Find where the given text appears and provide that cell's center as (X, Y) coordinate. 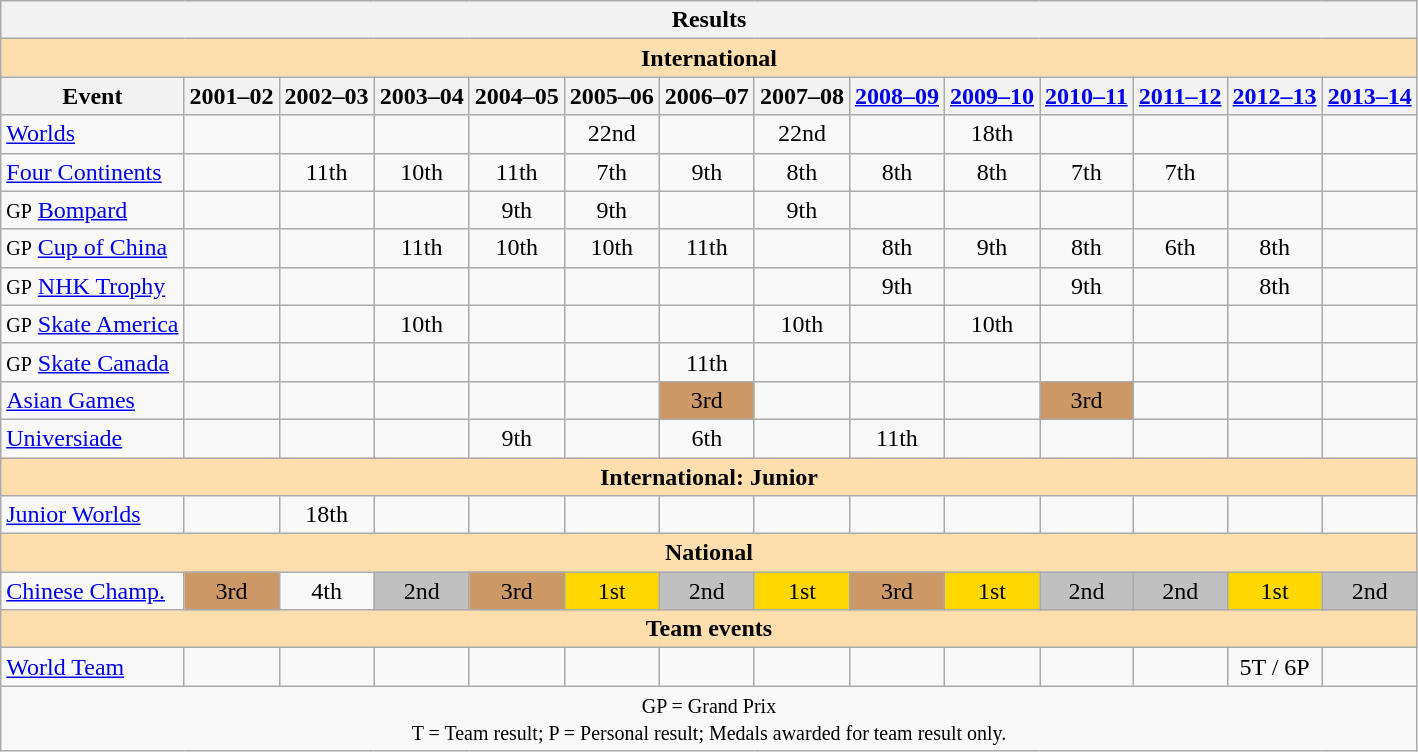
GP = Grand Prix T = Team result; P = Personal result; Medals awarded for team result only. (709, 718)
Results (709, 20)
2012–13 (1274, 96)
Universiade (92, 438)
GP Skate America (92, 324)
GP Cup of China (92, 248)
2007–08 (802, 96)
GP NHK Trophy (92, 286)
International: Junior (709, 477)
Team events (709, 629)
2011–12 (1180, 96)
Chinese Champ. (92, 591)
2001–02 (232, 96)
GP Bompard (92, 210)
2003–04 (422, 96)
Four Continents (92, 172)
4th (326, 591)
National (709, 553)
World Team (92, 667)
2004–05 (516, 96)
Event (92, 96)
2008–09 (896, 96)
2005–06 (612, 96)
Worlds (92, 134)
2006–07 (706, 96)
2002–03 (326, 96)
2010–11 (1087, 96)
Junior Worlds (92, 515)
International (709, 58)
5T / 6P (1274, 667)
2009–10 (992, 96)
Asian Games (92, 400)
2013–14 (1370, 96)
GP Skate Canada (92, 362)
